Return the (X, Y) coordinate for the center point of the cell that contains the specified text.  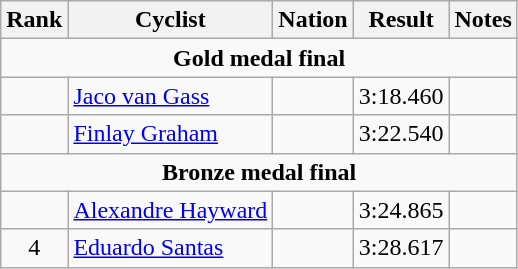
Jaco van Gass (170, 96)
Cyclist (170, 20)
Bronze medal final (260, 172)
Finlay Graham (170, 134)
Nation (313, 20)
Alexandre Hayward (170, 210)
Result (401, 20)
4 (34, 248)
3:28.617 (401, 248)
Eduardo Santas (170, 248)
3:22.540 (401, 134)
Gold medal final (260, 58)
3:18.460 (401, 96)
3:24.865 (401, 210)
Notes (483, 20)
Rank (34, 20)
